Capture the cell that displays the provided text and extract its [X, Y] central coordinate. 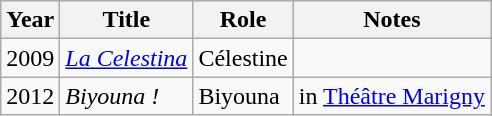
Notes [392, 20]
La Celestina [126, 58]
Role [243, 20]
Title [126, 20]
Célestine [243, 58]
2012 [30, 96]
2009 [30, 58]
Biyouna ! [126, 96]
Year [30, 20]
Biyouna [243, 96]
in Théâtre Marigny [392, 96]
